Capture the cell that displays the provided text and extract its (x, y) central coordinate. 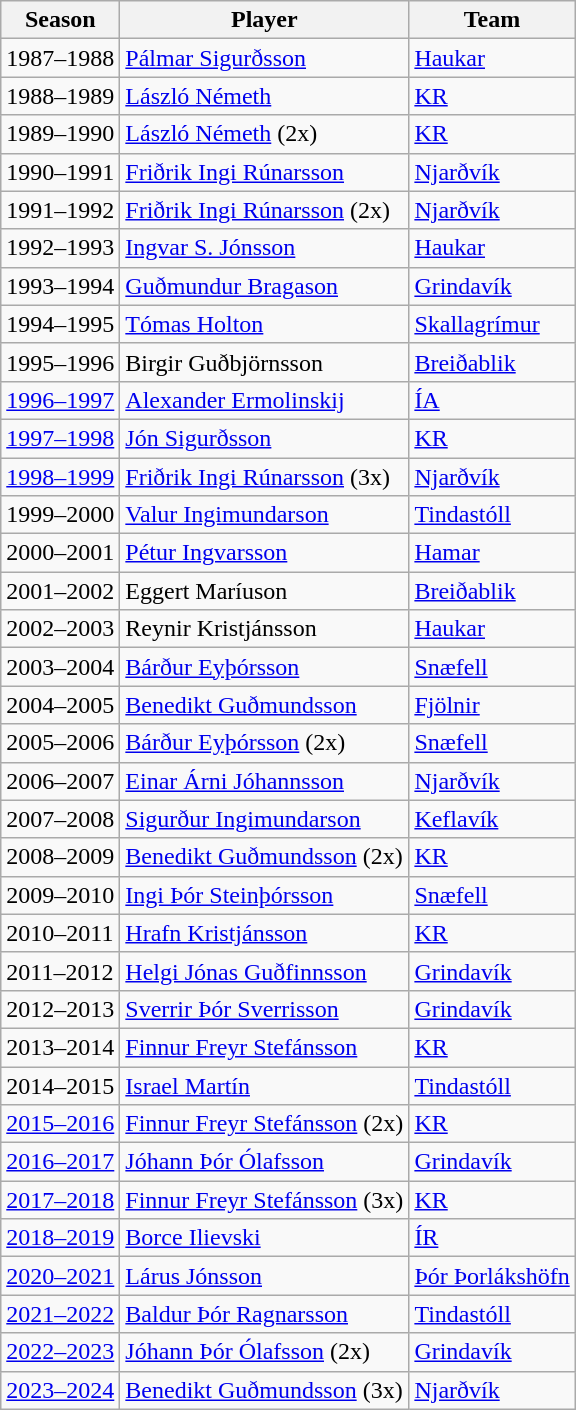
2013–2014 (60, 1047)
Team (492, 20)
2020–2021 (60, 1276)
2014–2015 (60, 1085)
Tómas Holton (264, 324)
Finnur Freyr Stefánsson (2x) (264, 1124)
1997–1998 (60, 438)
Sigurður Ingimundarson (264, 819)
Friðrik Ingi Rúnarsson (264, 172)
2005–2006 (60, 743)
2010–2011 (60, 933)
Finnur Freyr Stefánsson (3x) (264, 1200)
Player (264, 20)
Valur Ingimundarson (264, 515)
2011–2012 (60, 971)
Friðrik Ingi Rúnarsson (2x) (264, 210)
2018–2019 (60, 1238)
2021–2022 (60, 1314)
Israel Martín (264, 1085)
2002–2003 (60, 629)
Alexander Ermolinskij (264, 400)
Season (60, 20)
2017–2018 (60, 1200)
1989–1990 (60, 134)
1998–1999 (60, 477)
Eggert Maríuson (264, 591)
1992–1993 (60, 248)
Benedikt Guðmundsson (264, 705)
Hamar (492, 553)
Helgi Jónas Guðfinnsson (264, 971)
Keflavík (492, 819)
László Németh (264, 96)
Guðmundur Bragason (264, 286)
Hrafn Kristjánsson (264, 933)
Benedikt Guðmundsson (3x) (264, 1390)
Bárður Eyþórsson (264, 667)
2023–2024 (60, 1390)
1995–1996 (60, 362)
2009–2010 (60, 895)
Fjölnir (492, 705)
1996–1997 (60, 400)
Friðrik Ingi Rúnarsson (3x) (264, 477)
2012–2013 (60, 1009)
1988–1989 (60, 96)
2006–2007 (60, 781)
Jóhann Þór Ólafsson (264, 1162)
2001–2002 (60, 591)
1990–1991 (60, 172)
Ingi Þór Steinþórsson (264, 895)
2003–2004 (60, 667)
Sverrir Þór Sverrisson (264, 1009)
Bárður Eyþórsson (2x) (264, 743)
Jóhann Þór Ólafsson (2x) (264, 1352)
2022–2023 (60, 1352)
1994–1995 (60, 324)
Jón Sigurðsson (264, 438)
Ingvar S. Jónsson (264, 248)
Finnur Freyr Stefánsson (264, 1047)
Reynir Kristjánsson (264, 629)
Pálmar Sigurðsson (264, 58)
2008–2009 (60, 857)
2004–2005 (60, 705)
2007–2008 (60, 819)
Lárus Jónsson (264, 1276)
Borce Ilievski (264, 1238)
Skallagrímur (492, 324)
2000–2001 (60, 553)
László Németh (2x) (264, 134)
1993–1994 (60, 286)
ÍA (492, 400)
Pétur Ingvarsson (264, 553)
1987–1988 (60, 58)
Birgir Guðbjörnsson (264, 362)
1999–2000 (60, 515)
Benedikt Guðmundsson (2x) (264, 857)
Þór Þorlákshöfn (492, 1276)
2015–2016 (60, 1124)
2016–2017 (60, 1162)
1991–1992 (60, 210)
Baldur Þór Ragnarsson (264, 1314)
ÍR (492, 1238)
Einar Árni Jóhannsson (264, 781)
